For the text-containing cell, return its midpoint in (x, y) coordinate format. 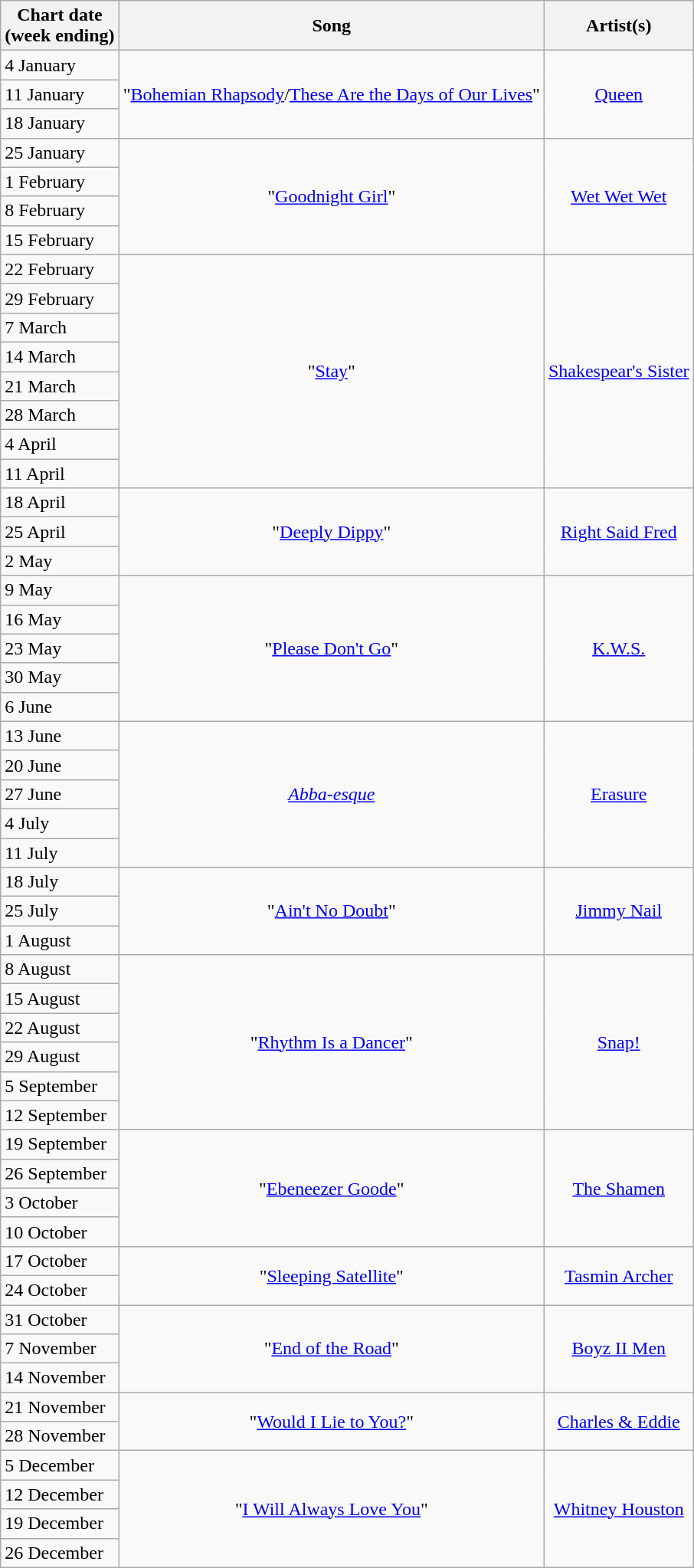
11 July (60, 853)
5 September (60, 1086)
15 August (60, 999)
7 November (60, 1349)
K.W.S. (619, 648)
21 March (60, 385)
18 April (60, 503)
15 February (60, 240)
Song (331, 26)
14 March (60, 356)
11 April (60, 474)
11 January (60, 94)
8 February (60, 211)
Jimmy Nail (619, 911)
20 June (60, 765)
1 February (60, 182)
"Bohemian Rhapsody/These Are the Days of Our Lives" (331, 94)
Right Said Fred (619, 532)
"Deeply Dippy" (331, 532)
29 August (60, 1057)
"Please Don't Go" (331, 648)
30 May (60, 677)
17 October (60, 1261)
22 August (60, 1028)
7 March (60, 327)
16 May (60, 619)
"Stay" (331, 371)
3 October (60, 1202)
28 November (60, 1436)
28 March (60, 415)
"Rhythm Is a Dancer" (331, 1042)
Boyz II Men (619, 1348)
"Sleeping Satellite" (331, 1275)
22 February (60, 269)
18 January (60, 123)
"End of the Road" (331, 1348)
Charles & Eddie (619, 1422)
23 May (60, 648)
"Goodnight Girl" (331, 196)
Abba-esque (331, 794)
31 October (60, 1319)
Shakespear's Sister (619, 371)
10 October (60, 1232)
Erasure (619, 794)
8 August (60, 969)
14 November (60, 1378)
"Ain't No Doubt" (331, 911)
25 July (60, 911)
9 May (60, 590)
The Shamen (619, 1188)
Tasmin Archer (619, 1275)
"Ebeneezer Goode" (331, 1188)
12 December (60, 1494)
5 December (60, 1465)
25 April (60, 532)
27 June (60, 794)
4 July (60, 823)
2 May (60, 561)
26 December (60, 1553)
1 August (60, 940)
Artist(s) (619, 26)
29 February (60, 298)
6 June (60, 707)
19 September (60, 1144)
4 January (60, 65)
Queen (619, 94)
"I Will Always Love You" (331, 1509)
"Would I Lie to You?" (331, 1422)
13 June (60, 736)
12 September (60, 1115)
21 November (60, 1407)
4 April (60, 444)
Whitney Houston (619, 1509)
26 September (60, 1173)
19 December (60, 1524)
Snap! (619, 1042)
Chart date(week ending) (60, 26)
Wet Wet Wet (619, 196)
18 July (60, 882)
25 January (60, 153)
24 October (60, 1290)
